Output the [x, y] coordinate of the center of the cell containing the given text.  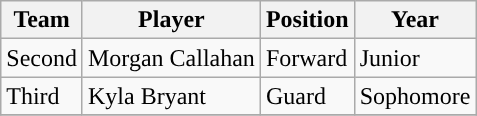
Kyla Bryant [171, 96]
Player [171, 20]
Second [42, 58]
Team [42, 20]
Junior [415, 58]
Year [415, 20]
Sophomore [415, 96]
Morgan Callahan [171, 58]
Guard [307, 96]
Third [42, 96]
Position [307, 20]
Forward [307, 58]
